Search for the cell housing the specified text and yield its (X, Y) center coordinate. 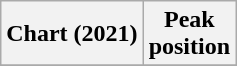
Peakposition (189, 34)
Chart (2021) (72, 34)
